Return [X, Y] of the center of cell containing provided text 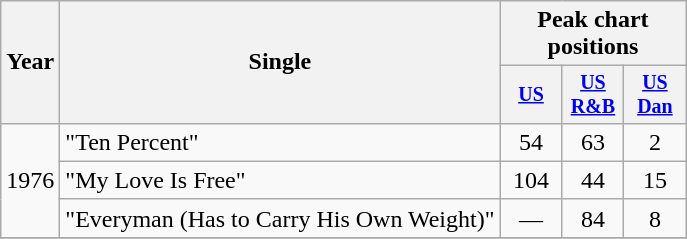
63 [593, 142]
USR&B [593, 94]
54 [531, 142]
"Ten Percent" [280, 142]
8 [655, 218]
Year [30, 62]
Single [280, 62]
— [531, 218]
15 [655, 180]
USDan [655, 94]
2 [655, 142]
104 [531, 180]
44 [593, 180]
US [531, 94]
1976 [30, 180]
"My Love Is Free" [280, 180]
"Everyman (Has to Carry His Own Weight)" [280, 218]
Peak chart positions [593, 34]
84 [593, 218]
